Scan for the cell matching the given text and deliver its [x, y] coordinate at center. 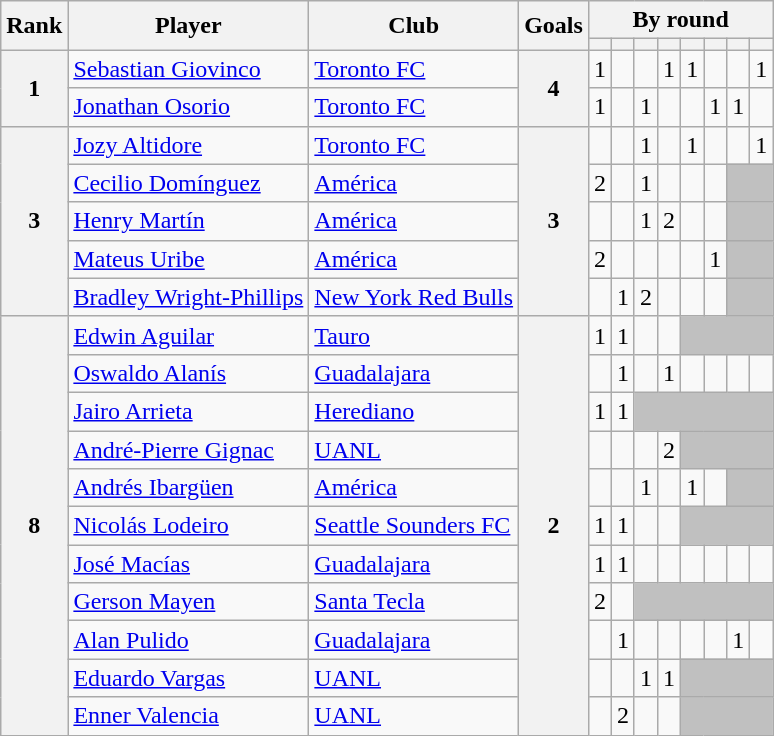
Bradley Wright-Phillips [188, 297]
New York Red Bulls [414, 297]
Tauro [414, 335]
Mateus Uribe [188, 259]
Alan Pulido [188, 640]
Henry Martín [188, 221]
Club [414, 26]
Enner Valencia [188, 716]
Eduardo Vargas [188, 678]
José Macías [188, 564]
Andrés Ibargüen [188, 488]
Oswaldo Alanís [188, 373]
8 [34, 526]
Santa Tecla [414, 602]
Seattle Sounders FC [414, 526]
Rank [34, 26]
Edwin Aguilar [188, 335]
André-Pierre Gignac [188, 449]
4 [554, 88]
Nicolás Lodeiro [188, 526]
Jairo Arrieta [188, 411]
Herediano [414, 411]
Gerson Mayen [188, 602]
By round [680, 20]
Jozy Altidore [188, 145]
Goals [554, 26]
Cecilio Domínguez [188, 183]
Jonathan Osorio [188, 107]
Sebastian Giovinco [188, 69]
Player [188, 26]
